Pinpoint the cell where the given text exists, returning its (x, y) midpoint coordinate. 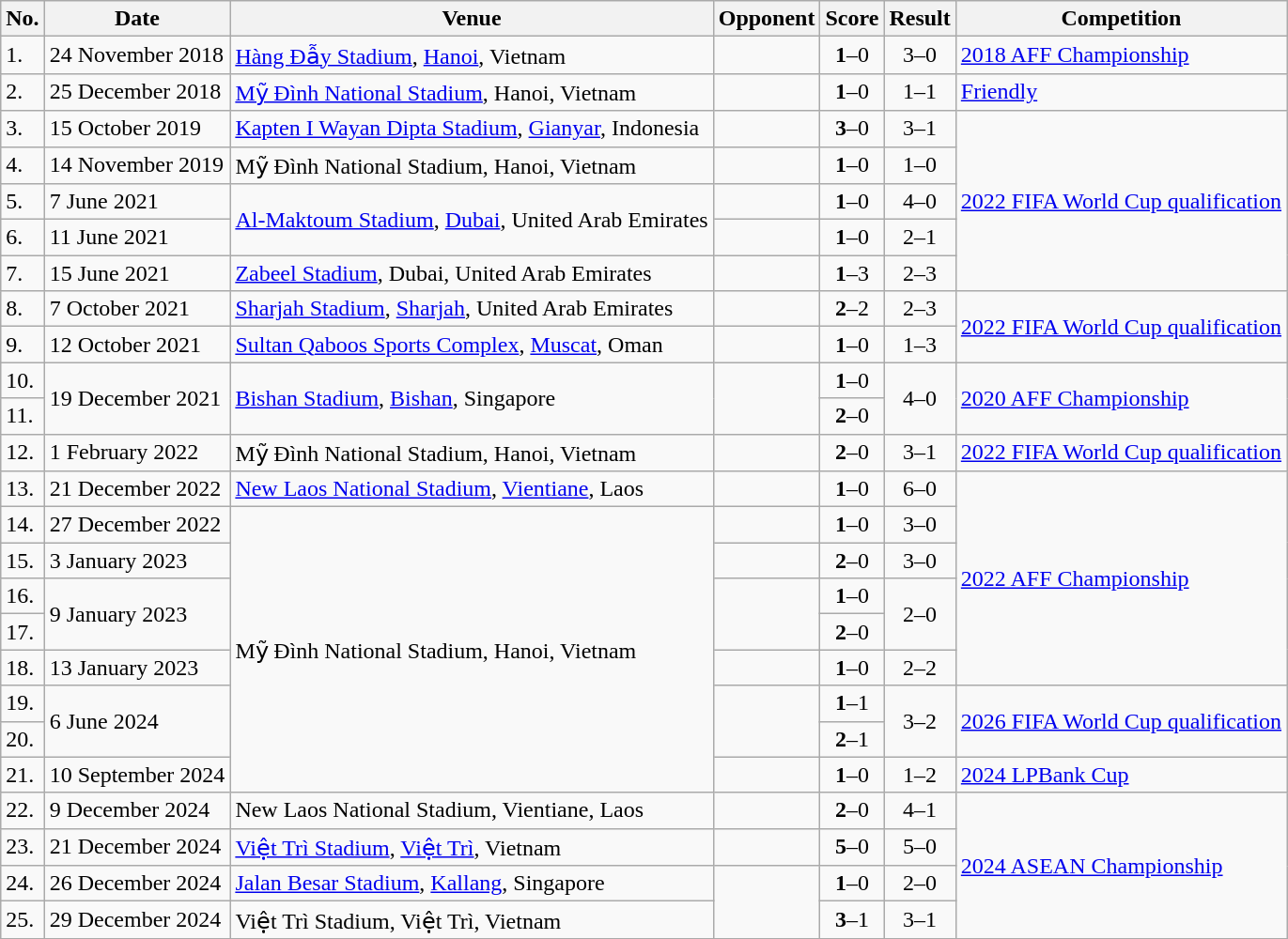
18. (23, 668)
2024 LPBank Cup (1121, 775)
25 December 2018 (137, 92)
2022 AFF Championship (1121, 578)
Kapten I Wayan Dipta Stadium, Gianyar, Indonesia (472, 129)
Score (852, 19)
Zabeel Stadium, Dubai, United Arab Emirates (472, 273)
13 January 2023 (137, 668)
5. (23, 202)
2026 FIFA World Cup qualification (1121, 721)
19. (23, 703)
24 November 2018 (137, 55)
Sharjah Stadium, Sharjah, United Arab Emirates (472, 309)
Venue (472, 19)
7. (23, 273)
2018 AFF Championship (1121, 55)
13. (23, 489)
15 October 2019 (137, 129)
25. (23, 920)
Result (920, 19)
No. (23, 19)
16. (23, 596)
4–1 (920, 810)
12 October 2021 (137, 345)
Hàng Đẫy Stadium, Hanoi, Vietnam (472, 55)
15 June 2021 (137, 273)
29 December 2024 (137, 920)
Sultan Qaboos Sports Complex, Muscat, Oman (472, 345)
9 January 2023 (137, 614)
Opponent (767, 19)
Al-Maktoum Stadium, Dubai, United Arab Emirates (472, 220)
6–0 (920, 489)
14 November 2019 (137, 165)
6. (23, 238)
9. (23, 345)
Date (137, 19)
10. (23, 380)
Friendly (1121, 92)
19 December 2021 (137, 398)
21 December 2024 (137, 847)
2020 AFF Championship (1121, 398)
22. (23, 810)
6 June 2024 (137, 721)
14. (23, 525)
9 December 2024 (137, 810)
11 June 2021 (137, 238)
10 September 2024 (137, 775)
3–2 (920, 721)
4. (23, 165)
8. (23, 309)
7 October 2021 (137, 309)
7 June 2021 (137, 202)
1–2 (920, 775)
23. (23, 847)
3. (23, 129)
20. (23, 739)
Bishan Stadium, Bishan, Singapore (472, 398)
2024 ASEAN Championship (1121, 866)
26 December 2024 (137, 884)
15. (23, 561)
Competition (1121, 19)
3 January 2023 (137, 561)
27 December 2022 (137, 525)
1 February 2022 (137, 453)
21. (23, 775)
1. (23, 55)
11. (23, 416)
24. (23, 884)
17. (23, 632)
12. (23, 453)
21 December 2022 (137, 489)
Jalan Besar Stadium, Kallang, Singapore (472, 884)
2. (23, 92)
